Capture the cell that displays the provided text and extract its (X, Y) central coordinate. 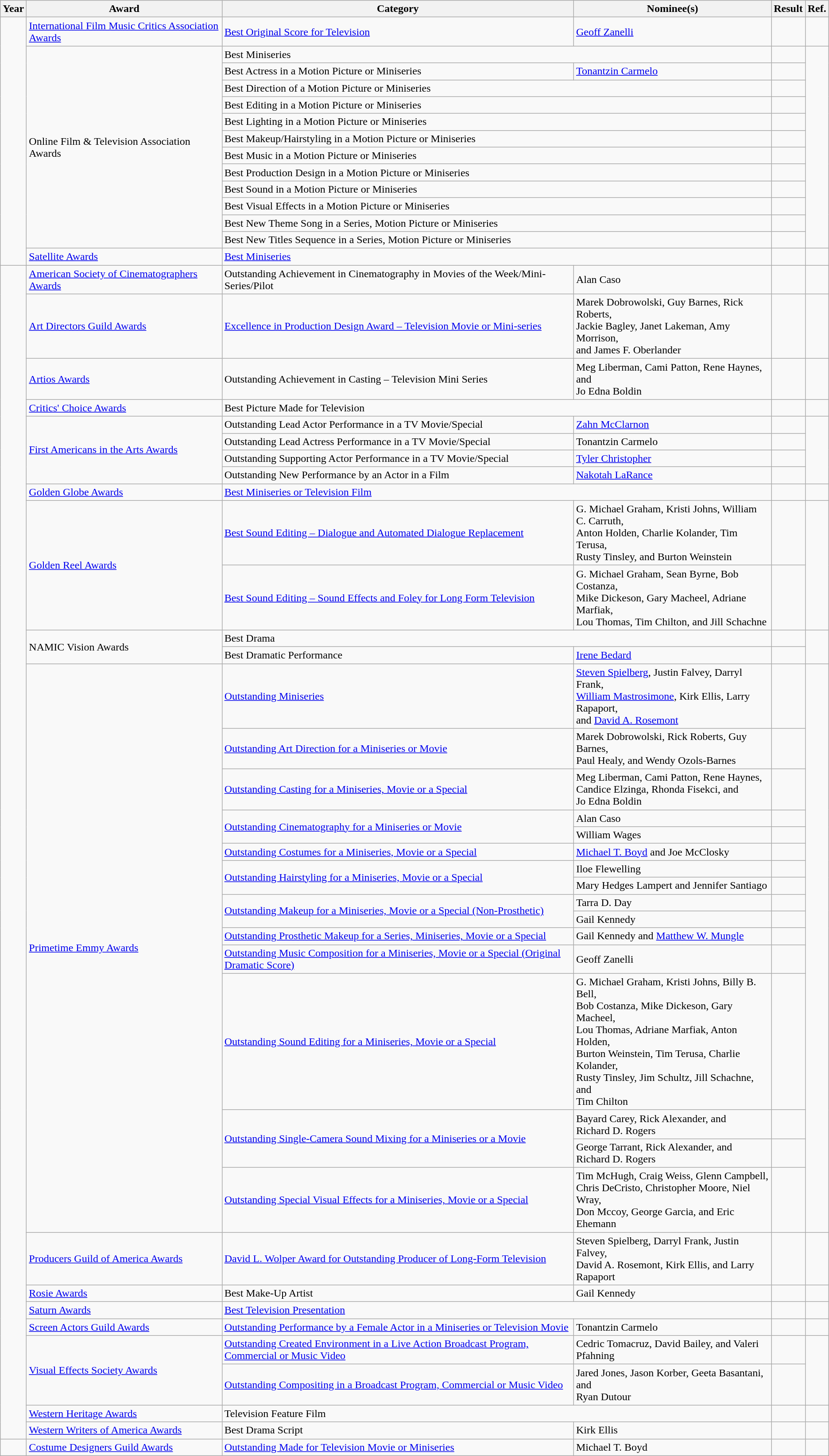
Outstanding Lead Actor Performance in a TV Movie/Special (398, 425)
Year (13, 9)
Tim McHugh, Craig Weiss, Glenn Campbell, Chris DeCristo, Christopher Moore, Niel Wray, Don Mccoy, George Garcia, and Eric Ehemann (672, 1200)
Outstanding Miniseries (398, 696)
Category (398, 9)
Visual Effects Society Awards (124, 1370)
Best Sound Editing – Dialogue and Automated Dialogue Replacement (398, 533)
Best Drama (497, 638)
Saturn Awards (124, 1310)
Outstanding Supporting Actor Performance in a TV Movie/Special (398, 458)
Zahn McClarnon (672, 425)
Outstanding Casting for a Miniseries, Movie or a Special (398, 790)
Best New Theme Song in a Series, Motion Picture or Miniseries (497, 223)
Rosie Awards (124, 1293)
Outstanding Prosthetic Makeup for a Series, Miniseries, Movie or a Special (398, 936)
Tarra D. Day (672, 902)
Best Television Presentation (497, 1310)
Best Actress in a Motion Picture or Miniseries (398, 71)
Meg Liberman, Cami Patton, Rene Haynes, and Jo Edna Boldin (672, 379)
Artios Awards (124, 379)
Outstanding Performance by a Female Actor in a Miniseries or Television Movie (398, 1327)
Outstanding Created Environment in a Live Action Broadcast Program, Commercial or Music Video (398, 1350)
Western Writers of America Awards (124, 1430)
Best Dramatic Performance (398, 655)
Outstanding New Performance by an Actor in a Film (398, 475)
Outstanding Single-Camera Sound Mixing for a Miniseries or a Movie (398, 1138)
David L. Wolper Award for Outstanding Producer of Long-Form Television (398, 1259)
Screen Actors Guild Awards (124, 1327)
Outstanding Music Composition for a Miniseries, Movie or a Special (Original Dramatic Score) (398, 959)
Best Make-Up Artist (398, 1293)
Best Picture Made for Television (497, 408)
Cedric Tomacruz, David Bailey, and Valeri Pfahning (672, 1350)
Online Film & Television Association Awards (124, 147)
William Wages (672, 835)
Outstanding Compositing in a Broadcast Program, Commercial or Music Video (398, 1385)
Outstanding Cinematography for a Miniseries or Movie (398, 827)
Best Production Design in a Motion Picture or Miniseries (497, 172)
Jared Jones, Jason Korber, Geeta Basantani, and Ryan Dutour (672, 1385)
Michael T. Boyd (672, 1447)
Mary Hedges Lampert and Jennifer Santiago (672, 886)
Bayard Carey, Rick Alexander, and Richard D. Rogers (672, 1124)
Best Makeup/Hairstyling in a Motion Picture or Miniseries (497, 139)
Award (124, 9)
Michael T. Boyd and Joe McClosky (672, 852)
G. Michael Graham, Sean Byrne, Bob Costanza, Mike Dickeson, Gary Macheel, Adriane Marfiak, Lou Thomas, Tim Chilton, and Jill Schachne (672, 597)
Best Miniseries or Television Film (497, 492)
Irene Bedard (672, 655)
Marek Dobrowolski, Guy Barnes, Rick Roberts, Jackie Bagley, Janet Lakeman, Amy Morrison, and James F. Oberlander (672, 326)
Steven Spielberg, Darryl Frank, Justin Falvey, David A. Rosemont, Kirk Ellis, and Larry Rapaport (672, 1259)
Best Lighting in a Motion Picture or Miniseries (497, 122)
Best Visual Effects in a Motion Picture or Miniseries (497, 206)
Excellence in Production Design Award – Television Movie or Mini-series (398, 326)
Best Editing in a Motion Picture or Miniseries (497, 105)
Best Drama Script (398, 1430)
Satellite Awards (124, 257)
Golden Globe Awards (124, 492)
Golden Reel Awards (124, 565)
Best New Titles Sequence in a Series, Motion Picture or Miniseries (497, 240)
Outstanding Hairstyling for a Miniseries, Movie or a Special (398, 877)
International Film Music Critics Association Awards (124, 32)
Outstanding Made for Television Movie or Miniseries (398, 1447)
Outstanding Lead Actress Performance in a TV Movie/Special (398, 441)
Outstanding Achievement in Cinematography in Movies of the Week/Mini-Series/Pilot (398, 280)
Critics' Choice Awards (124, 408)
Outstanding Makeup for a Miniseries, Movie or a Special (Non-Prosthetic) (398, 911)
NAMIC Vision Awards (124, 647)
Best Sound Editing – Sound Effects and Foley for Long Form Television (398, 597)
George Tarrant, Rick Alexander, and Richard D. Rogers (672, 1153)
Nakotah LaRance (672, 475)
Marek Dobrowolski, Rick Roberts, Guy Barnes, Paul Healy, and Wendy Ozols-Barnes (672, 749)
Nominee(s) (672, 9)
American Society of Cinematographers Awards (124, 280)
Best Direction of a Motion Picture or Miniseries (497, 88)
Costume Designers Guild Awards (124, 1447)
Outstanding Art Direction for a Miniseries or Movie (398, 749)
G. Michael Graham, Kristi Johns, William C. Carruth, Anton Holden, Charlie Kolander, Tim Terusa, Rusty Tinsley, and Burton Weinstein (672, 533)
Western Heritage Awards (124, 1413)
Best Sound in a Motion Picture or Miniseries (497, 189)
Gail Kennedy and Matthew W. Mungle (672, 936)
Best Music in a Motion Picture or Miniseries (497, 155)
Producers Guild of America Awards (124, 1259)
Television Feature Film (497, 1413)
Iloe Flewelling (672, 869)
Outstanding Special Visual Effects for a Miniseries, Movie or a Special (398, 1200)
Outstanding Costumes for a Miniseries, Movie or a Special (398, 852)
Meg Liberman, Cami Patton, Rene Haynes, Candice Elzinga, Rhonda Fisekci, and Jo Edna Boldin (672, 790)
Tyler Christopher (672, 458)
Result (788, 9)
Ref. (817, 9)
Outstanding Sound Editing for a Miniseries, Movie or a Special (398, 1042)
Primetime Emmy Awards (124, 948)
Kirk Ellis (672, 1430)
Steven Spielberg, Justin Falvey, Darryl Frank, William Mastrosimone, Kirk Ellis, Larry Rapaport, and David A. Rosemont (672, 696)
Art Directors Guild Awards (124, 326)
Outstanding Achievement in Casting – Television Mini Series (398, 379)
First Americans in the Arts Awards (124, 450)
Best Original Score for Television (398, 32)
